Return (X, Y) of the center of cell containing provided text 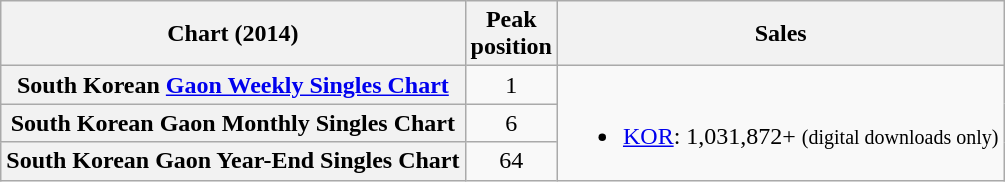
Peakposition (511, 34)
1 (511, 85)
Sales (780, 34)
Chart (2014) (233, 34)
South Korean Gaon Weekly Singles Chart (233, 85)
South Korean Gaon Monthly Singles Chart (233, 123)
KOR: 1,031,872+ (digital downloads only) (780, 123)
64 (511, 161)
South Korean Gaon Year-End Singles Chart (233, 161)
6 (511, 123)
